Scan for the cell matching the given text and deliver its (x, y) coordinate at center. 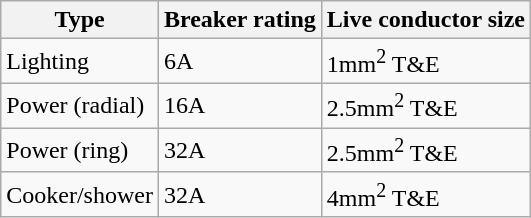
6A (240, 62)
Lighting (80, 62)
Power (ring) (80, 150)
Live conductor size (426, 20)
Cooker/shower (80, 194)
Breaker rating (240, 20)
1mm2 T&E (426, 62)
4mm2 T&E (426, 194)
Power (radial) (80, 106)
Type (80, 20)
16A (240, 106)
